Provide the [X, Y] coordinate of the cell's center where the given text is located.  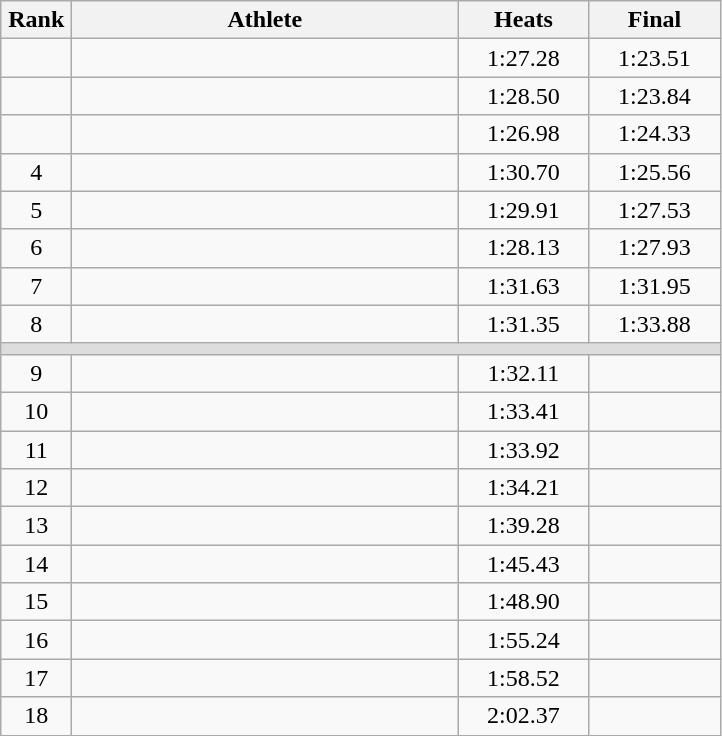
13 [36, 526]
10 [36, 411]
Rank [36, 20]
7 [36, 286]
9 [36, 373]
1:31.63 [524, 286]
2:02.37 [524, 716]
1:23.84 [654, 96]
1:33.92 [524, 449]
1:39.28 [524, 526]
1:27.28 [524, 58]
4 [36, 172]
1:29.91 [524, 210]
16 [36, 640]
18 [36, 716]
1:27.93 [654, 248]
14 [36, 564]
1:34.21 [524, 488]
1:33.88 [654, 324]
17 [36, 678]
6 [36, 248]
1:58.52 [524, 678]
1:27.53 [654, 210]
1:33.41 [524, 411]
1:24.33 [654, 134]
1:31.35 [524, 324]
5 [36, 210]
12 [36, 488]
1:28.13 [524, 248]
1:26.98 [524, 134]
1:31.95 [654, 286]
15 [36, 602]
1:28.50 [524, 96]
Athlete [265, 20]
Heats [524, 20]
Final [654, 20]
1:45.43 [524, 564]
1:55.24 [524, 640]
1:48.90 [524, 602]
1:23.51 [654, 58]
1:32.11 [524, 373]
8 [36, 324]
1:30.70 [524, 172]
1:25.56 [654, 172]
11 [36, 449]
